Determine the [X, Y] coordinate at the center of the cell enclosing the given text.  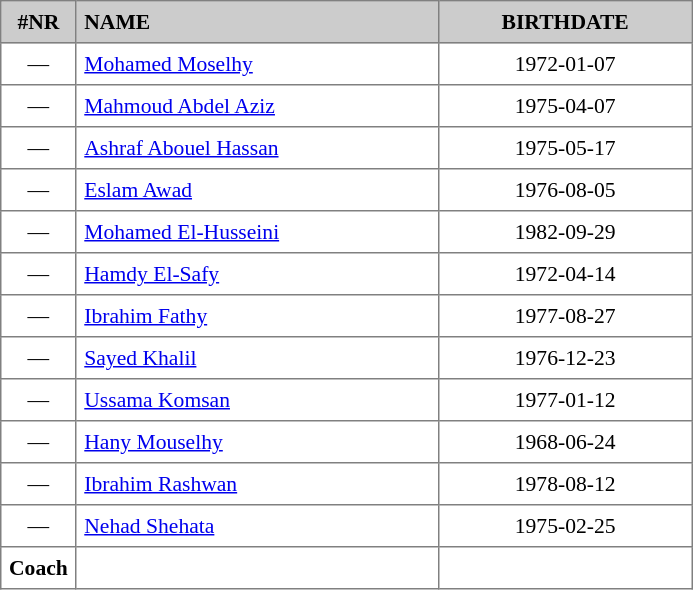
1976-08-05 [565, 190]
1968-06-24 [565, 442]
1976-12-23 [565, 358]
BIRTHDATE [565, 22]
1975-04-07 [565, 106]
1977-08-27 [565, 316]
1977-01-12 [565, 400]
Hamdy El-Safy [257, 274]
1972-01-07 [565, 64]
Ashraf Abouel Hassan [257, 148]
1982-09-29 [565, 232]
Hany Mouselhy [257, 442]
1972-04-14 [565, 274]
Mahmoud Abdel Aziz [257, 106]
Ussama Komsan [257, 400]
Coach [38, 568]
NAME [257, 22]
Eslam Awad [257, 190]
1978-08-12 [565, 484]
Ibrahim Rashwan [257, 484]
1975-02-25 [565, 526]
1975-05-17 [565, 148]
Sayed Khalil [257, 358]
#NR [38, 22]
Mohamed El-Husseini [257, 232]
Mohamed Moselhy [257, 64]
Ibrahim Fathy [257, 316]
Nehad Shehata [257, 526]
